Output the [x, y] coordinate of the center of the cell containing the given text.  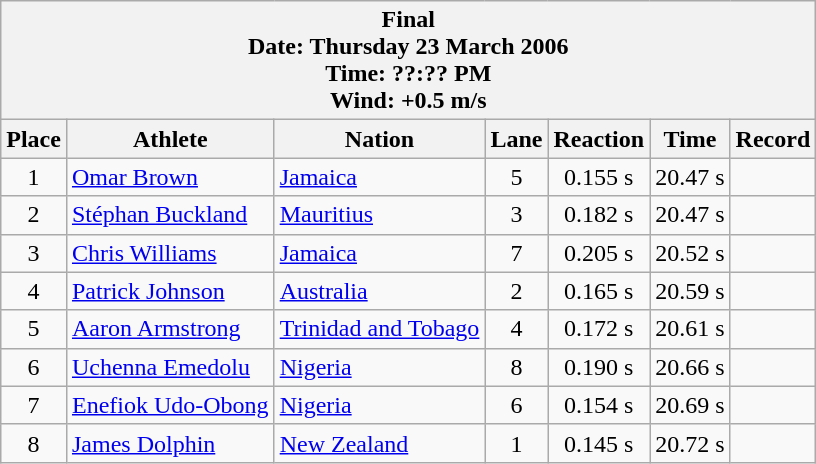
20.52 s [690, 253]
Omar Brown [170, 177]
James Dolphin [170, 443]
20.72 s [690, 443]
Mauritius [380, 215]
0.155 s [599, 177]
Aaron Armstrong [170, 329]
0.205 s [599, 253]
Final Date: Thursday 23 March 2006 Time: ??:?? PM Wind: +0.5 m/s [408, 60]
20.66 s [690, 367]
0.182 s [599, 215]
Record [773, 139]
New Zealand [380, 443]
Chris Williams [170, 253]
20.61 s [690, 329]
Enefiok Udo-Obong [170, 405]
Time [690, 139]
0.172 s [599, 329]
Australia [380, 291]
Athlete [170, 139]
Reaction [599, 139]
0.154 s [599, 405]
20.69 s [690, 405]
0.165 s [599, 291]
0.190 s [599, 367]
Lane [516, 139]
Uchenna Emedolu [170, 367]
0.145 s [599, 443]
Nation [380, 139]
20.59 s [690, 291]
Trinidad and Tobago [380, 329]
Stéphan Buckland [170, 215]
Patrick Johnson [170, 291]
Place [34, 139]
